Return (X, Y) of the center of cell containing provided text 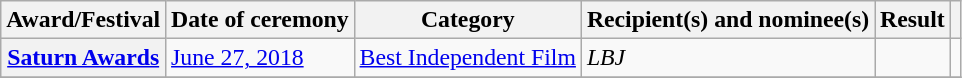
Date of ceremony (260, 20)
Category (468, 20)
Saturn Awards (84, 58)
Award/Festival (84, 20)
Result (913, 20)
LBJ (728, 58)
Recipient(s) and nominee(s) (728, 20)
Best Independent Film (468, 58)
June 27, 2018 (260, 58)
